Pinpoint the cell where the given text exists, returning its [x, y] midpoint coordinate. 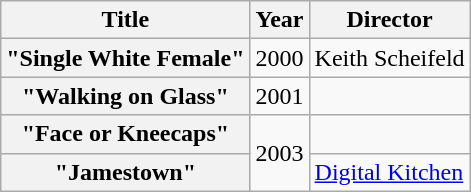
"Face or Kneecaps" [126, 134]
Director [390, 20]
"Single White Female" [126, 58]
2003 [280, 153]
Year [280, 20]
Keith Scheifeld [390, 58]
2001 [280, 96]
Digital Kitchen [390, 172]
"Jamestown" [126, 172]
"Walking on Glass" [126, 96]
2000 [280, 58]
Title [126, 20]
